Output the (X, Y) coordinate of the center of the cell containing the given text.  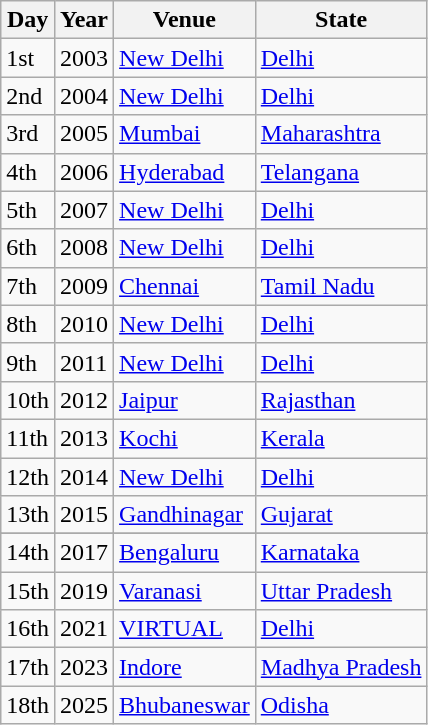
2014 (84, 477)
2012 (84, 400)
11th (28, 438)
5th (28, 210)
2005 (84, 134)
4th (28, 172)
Karnataka (341, 553)
6th (28, 248)
Gujarat (341, 515)
Maharashtra (341, 134)
2004 (84, 96)
13th (28, 515)
Day (28, 20)
18th (28, 705)
Uttar Pradesh (341, 591)
3rd (28, 134)
7th (28, 286)
2008 (84, 248)
Hyderabad (185, 172)
2017 (84, 553)
Year (84, 20)
2nd (28, 96)
9th (28, 362)
14th (28, 553)
2023 (84, 667)
1st (28, 58)
2010 (84, 324)
2013 (84, 438)
2006 (84, 172)
2019 (84, 591)
Tamil Nadu (341, 286)
Kerala (341, 438)
2003 (84, 58)
8th (28, 324)
2011 (84, 362)
2021 (84, 629)
Chennai (185, 286)
Rajasthan (341, 400)
Bhubaneswar (185, 705)
Madhya Pradesh (341, 667)
Indore (185, 667)
2009 (84, 286)
Gandhinagar (185, 515)
2007 (84, 210)
17th (28, 667)
12th (28, 477)
Odisha (341, 705)
Jaipur (185, 400)
State (341, 20)
16th (28, 629)
Bengaluru (185, 553)
Venue (185, 20)
Telangana (341, 172)
Mumbai (185, 134)
Varanasi (185, 591)
VIRTUAL (185, 629)
15th (28, 591)
2015 (84, 515)
Kochi (185, 438)
2025 (84, 705)
10th (28, 400)
